Scan for the cell matching the given text and deliver its (x, y) coordinate at center. 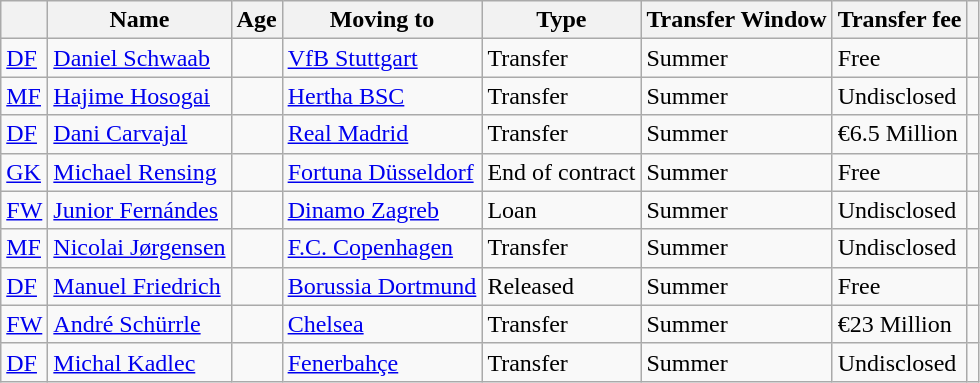
GK (24, 172)
Real Madrid (382, 134)
Michal Kadlec (140, 362)
Dinamo Zagreb (382, 210)
Hertha BSC (382, 96)
Michael Rensing (140, 172)
Age (256, 20)
Fenerbahçe (382, 362)
Type (562, 20)
F.C. Copenhagen (382, 248)
Moving to (382, 20)
End of contract (562, 172)
Loan (562, 210)
€23 Million (900, 324)
Fortuna Düsseldorf (382, 172)
Hajime Hosogai (140, 96)
Daniel Schwaab (140, 58)
Released (562, 286)
Chelsea (382, 324)
Transfer fee (900, 20)
€6.5 Million (900, 134)
Transfer Window (736, 20)
Borussia Dortmund (382, 286)
André Schürrle (140, 324)
Dani Carvajal (140, 134)
Manuel Friedrich (140, 286)
Junior Fernándes (140, 210)
Nicolai Jørgensen (140, 248)
Name (140, 20)
VfB Stuttgart (382, 58)
